Return [X, Y] of the center of cell containing provided text 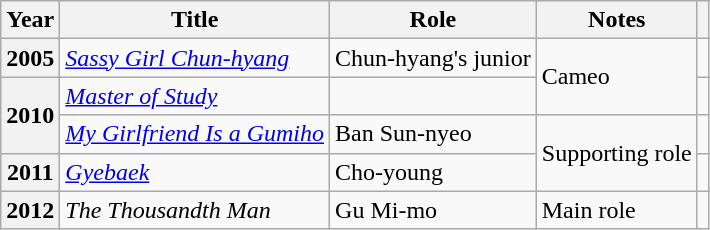
Cameo [616, 77]
My Girlfriend Is a Gumiho [195, 134]
Chun-hyang's junior [434, 58]
Master of Study [195, 96]
Role [434, 20]
Sassy Girl Chun-hyang [195, 58]
Year [30, 20]
2010 [30, 115]
Gyebaek [195, 172]
Main role [616, 210]
Title [195, 20]
2005 [30, 58]
Gu Mi-mo [434, 210]
Cho-young [434, 172]
2011 [30, 172]
2012 [30, 210]
Supporting role [616, 153]
The Thousandth Man [195, 210]
Ban Sun-nyeo [434, 134]
Notes [616, 20]
